Capture the cell that displays the provided text and extract its (x, y) central coordinate. 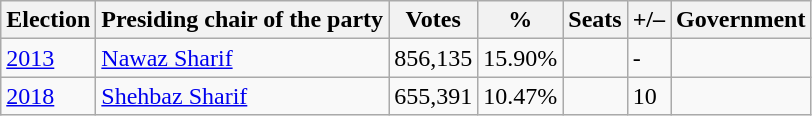
Votes (434, 20)
10.47% (520, 96)
+/– (648, 20)
% (520, 20)
2013 (48, 58)
Presiding chair of the party (242, 20)
Government (741, 20)
Election (48, 20)
Seats (595, 20)
856,135 (434, 58)
2018 (48, 96)
15.90% (520, 58)
10 (648, 96)
- (648, 58)
Nawaz Sharif (242, 58)
655,391 (434, 96)
Shehbaz Sharif (242, 96)
